Detect which cell encompasses the target text, then output its (x, y) center coordinate. 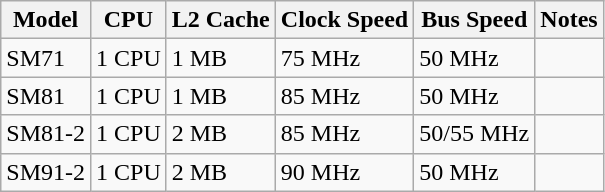
Clock Speed (344, 20)
Notes (569, 20)
CPU (128, 20)
Model (46, 20)
SM81-2 (46, 134)
SM81 (46, 96)
SM71 (46, 58)
SM91-2 (46, 172)
50/55 MHz (474, 134)
75 MHz (344, 58)
90 MHz (344, 172)
L2 Cache (220, 20)
Bus Speed (474, 20)
